Determine the [X, Y] coordinate at the center of the cell enclosing the given text.  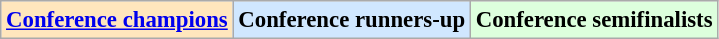
Conference champions [117, 20]
Conference semifinalists [594, 20]
Conference runners-up [352, 20]
